Extract the [X, Y] coordinate from the center of the cell holding the provided text.  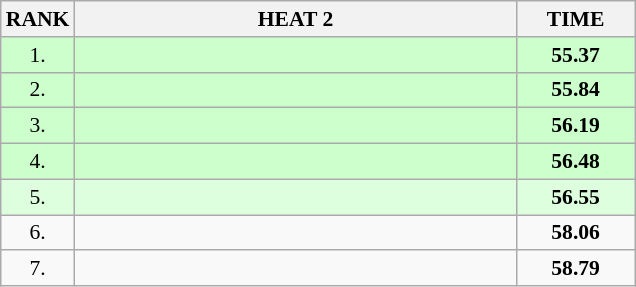
58.06 [576, 233]
55.84 [576, 90]
58.79 [576, 269]
56.55 [576, 197]
3. [38, 126]
7. [38, 269]
2. [38, 90]
TIME [576, 19]
6. [38, 233]
56.48 [576, 162]
HEAT 2 [295, 19]
55.37 [576, 55]
4. [38, 162]
RANK [38, 19]
56.19 [576, 126]
1. [38, 55]
5. [38, 197]
